Return the [X, Y] coordinate for the center point of the cell that contains the specified text.  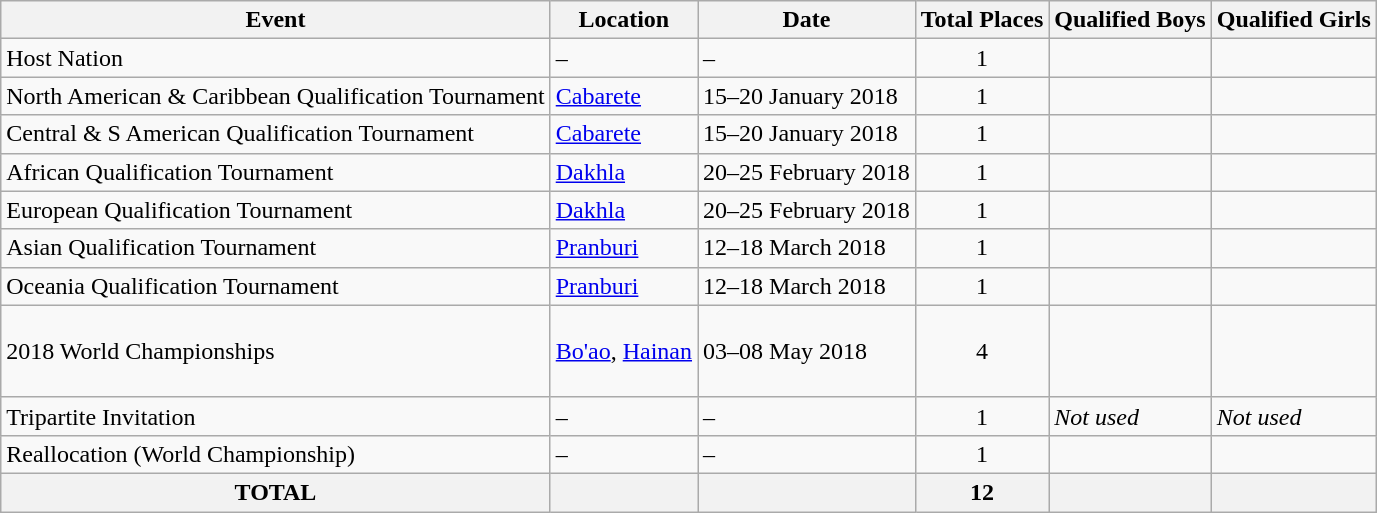
European Qualification Tournament [276, 210]
Total Places [982, 20]
Host Nation [276, 58]
Bo'ao, Hainan [624, 351]
4 [982, 351]
Central & S American Qualification Tournament [276, 134]
African Qualification Tournament [276, 172]
Event [276, 20]
Asian Qualification Tournament [276, 248]
Oceania Qualification Tournament [276, 286]
12 [982, 492]
Date [807, 20]
2018 World Championships [276, 351]
Location [624, 20]
Tripartite Invitation [276, 416]
Reallocation (World Championship) [276, 454]
Qualified Boys [1130, 20]
TOTAL [276, 492]
03–08 May 2018 [807, 351]
Qualified Girls [1294, 20]
North American & Caribbean Qualification Tournament [276, 96]
